Extract the [X, Y] coordinate from the center of the cell holding the provided text.  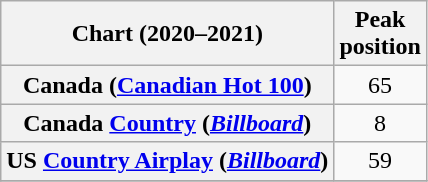
Chart (2020–2021) [168, 34]
US Country Airplay (Billboard) [168, 161]
Canada (Canadian Hot 100) [168, 85]
65 [380, 85]
Canada Country (Billboard) [168, 123]
8 [380, 123]
Peakposition [380, 34]
59 [380, 161]
